Return [X, Y] of the center of cell containing provided text 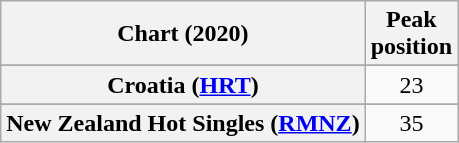
35 [411, 123]
Croatia (HRT) [183, 85]
Peakposition [411, 34]
Chart (2020) [183, 34]
New Zealand Hot Singles (RMNZ) [183, 123]
23 [411, 85]
